Identify which cell holds the provided text, then report its (x, y) central coordinate. 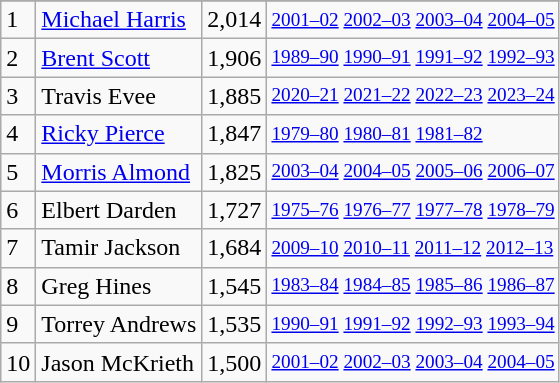
10 (18, 362)
1,535 (234, 324)
1,684 (234, 248)
5 (18, 172)
1,500 (234, 362)
1,885 (234, 96)
Travis Evee (119, 96)
1,825 (234, 172)
2 (18, 58)
3 (18, 96)
Elbert Darden (119, 210)
1989–90 1990–91 1991–92 1992–93 (413, 58)
Jason McKrieth (119, 362)
1,906 (234, 58)
8 (18, 286)
Michael Harris (119, 20)
1979–80 1980–81 1981–82 (413, 134)
2020–21 2021–22 2022–23 2023–24 (413, 96)
1 (18, 20)
2003–04 2004–05 2005–06 2006–07 (413, 172)
9 (18, 324)
4 (18, 134)
Tamir Jackson (119, 248)
Ricky Pierce (119, 134)
2009–10 2010–11 2011–12 2012–13 (413, 248)
1,545 (234, 286)
Morris Almond (119, 172)
Greg Hines (119, 286)
1,727 (234, 210)
Torrey Andrews (119, 324)
1990–91 1991–92 1992–93 1993–94 (413, 324)
1975–76 1976–77 1977–78 1978–79 (413, 210)
Brent Scott (119, 58)
1,847 (234, 134)
1983–84 1984–85 1985–86 1986–87 (413, 286)
7 (18, 248)
2,014 (234, 20)
6 (18, 210)
